Output the (X, Y) coordinate of the center of the cell containing the given text.  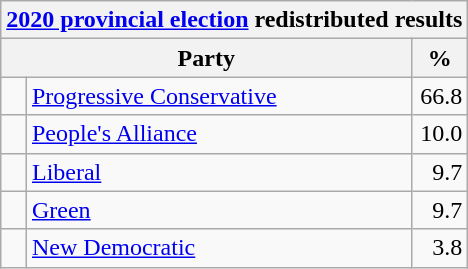
Liberal (218, 172)
3.8 (440, 248)
People's Alliance (218, 134)
2020 provincial election redistributed results (234, 20)
Progressive Conservative (218, 96)
10.0 (440, 134)
66.8 (440, 96)
% (440, 58)
Party (206, 58)
New Democratic (218, 248)
Green (218, 210)
